Provide the (X, Y) coordinate of the cell's center where the given text is located.  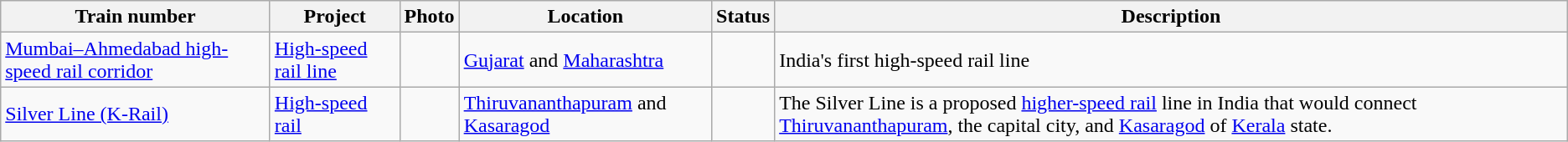
Gujarat and Maharashtra (585, 60)
Train number (136, 17)
The Silver Line is a proposed higher-speed rail line in India that would connect Thiruvananthapuram, the capital city, and Kasaragod of Kerala state. (1171, 114)
Status (744, 17)
High-speed rail line (335, 60)
Photo (429, 17)
Project (335, 17)
Thiruvananthapuram and Kasaragod (585, 114)
Description (1171, 17)
High-speed rail (335, 114)
Location (585, 17)
Silver Line (K-Rail) (136, 114)
India's first high-speed rail line (1171, 60)
Mumbai–Ahmedabad high-speed rail corridor (136, 60)
